Identify which cell holds the provided text, then report its [X, Y] central coordinate. 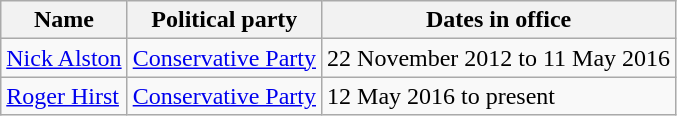
22 November 2012 to 11 May 2016 [499, 58]
12 May 2016 to present [499, 96]
Nick Alston [64, 58]
Roger Hirst [64, 96]
Name [64, 20]
Political party [224, 20]
Dates in office [499, 20]
